Find where the given text appears and provide that cell's center as [X, Y] coordinate. 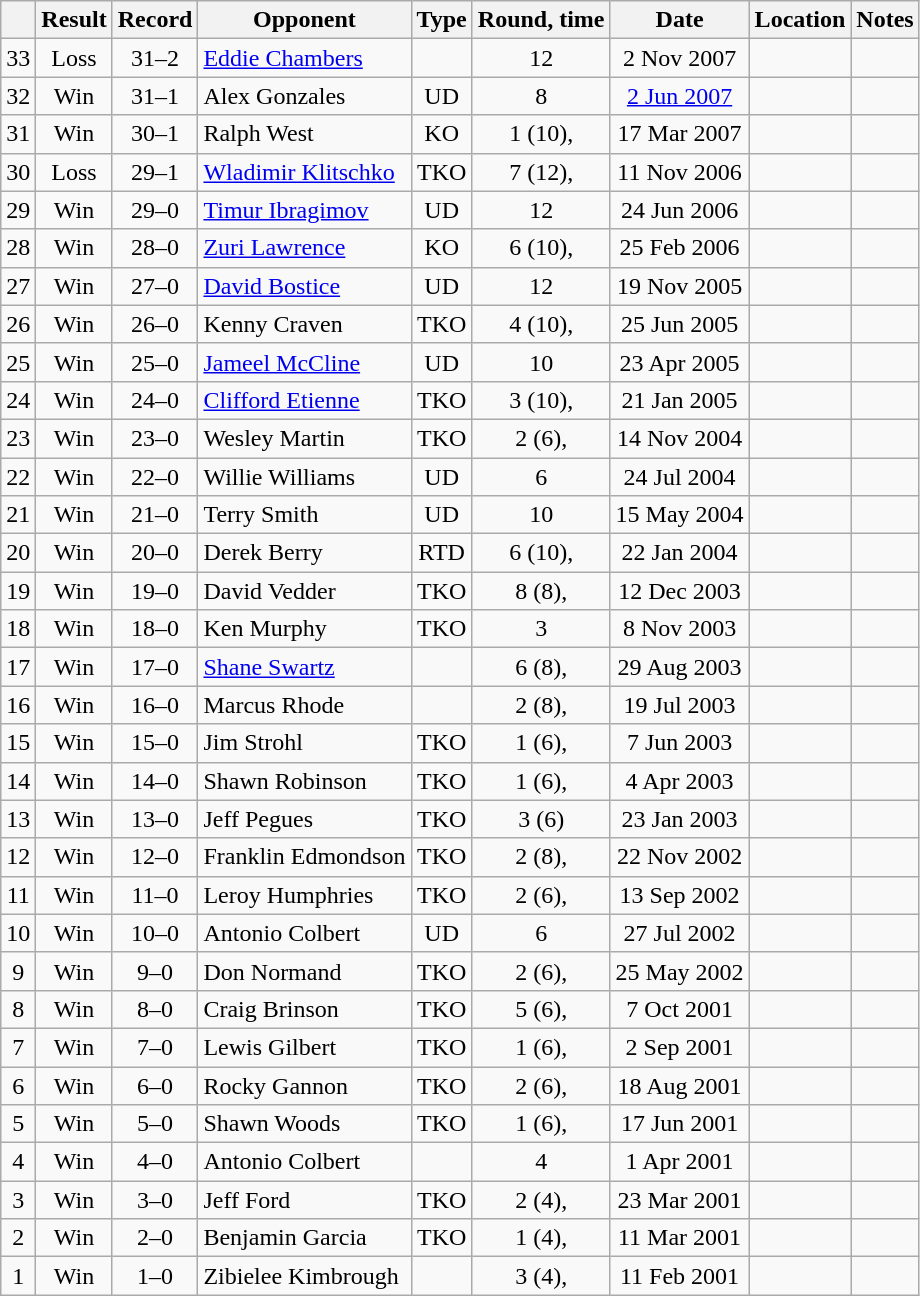
Derek Berry [304, 553]
Alex Gonzales [304, 96]
3–0 [155, 1200]
11 Feb 2001 [680, 1276]
7–0 [155, 1047]
23 Mar 2001 [680, 1200]
26 [18, 324]
Wladimir Klitschko [304, 172]
32 [18, 96]
8 (8), [541, 591]
15 [18, 743]
Record [155, 20]
21 [18, 515]
7 Oct 2001 [680, 1009]
33 [18, 58]
22–0 [155, 477]
14–0 [155, 781]
10–0 [155, 933]
23 Apr 2005 [680, 362]
21–0 [155, 515]
8 Nov 2003 [680, 629]
24 [18, 400]
22 Jan 2004 [680, 553]
12 Dec 2003 [680, 591]
22 [18, 477]
25 Jun 2005 [680, 324]
1 (10), [541, 134]
13–0 [155, 819]
21 Jan 2005 [680, 400]
7 Jun 2003 [680, 743]
David Vedder [304, 591]
30 [18, 172]
12–0 [155, 857]
15–0 [155, 743]
11 Mar 2001 [680, 1238]
Kenny Craven [304, 324]
Wesley Martin [304, 438]
9–0 [155, 971]
Franklin Edmondson [304, 857]
Craig Brinson [304, 1009]
1 [18, 1276]
7 (12), [541, 172]
17–0 [155, 667]
15 May 2004 [680, 515]
3 (4), [541, 1276]
Ralph West [304, 134]
30–1 [155, 134]
29–1 [155, 172]
Result [74, 20]
6–0 [155, 1085]
Shawn Woods [304, 1124]
14 [18, 781]
23 [18, 438]
29–0 [155, 210]
16 [18, 705]
13 Sep 2002 [680, 895]
31–1 [155, 96]
Leroy Humphries [304, 895]
Ken Murphy [304, 629]
6 (8), [541, 667]
19–0 [155, 591]
18 Aug 2001 [680, 1085]
4–0 [155, 1162]
Lewis Gilbert [304, 1047]
11 [18, 895]
Willie Williams [304, 477]
24–0 [155, 400]
Rocky Gannon [304, 1085]
31 [18, 134]
David Bostice [304, 286]
Don Normand [304, 971]
Benjamin Garcia [304, 1238]
Shane Swartz [304, 667]
4 (10), [541, 324]
23 Jan 2003 [680, 819]
19 Jul 2003 [680, 705]
2 [18, 1238]
25 Feb 2006 [680, 248]
2–0 [155, 1238]
8–0 [155, 1009]
11–0 [155, 895]
31–2 [155, 58]
20 [18, 553]
27 Jul 2002 [680, 933]
4 Apr 2003 [680, 781]
7 [18, 1047]
Jim Strohl [304, 743]
16–0 [155, 705]
24 Jul 2004 [680, 477]
5 (6), [541, 1009]
26–0 [155, 324]
2 (4), [541, 1200]
28–0 [155, 248]
Type [442, 20]
1 (4), [541, 1238]
13 [18, 819]
RTD [442, 553]
Round, time [541, 20]
Notes [885, 20]
25–0 [155, 362]
Clifford Etienne [304, 400]
Jameel McCline [304, 362]
17 Mar 2007 [680, 134]
22 Nov 2002 [680, 857]
29 [18, 210]
17 Jun 2001 [680, 1124]
Zuri Lawrence [304, 248]
3 (10), [541, 400]
27 [18, 286]
28 [18, 248]
5–0 [155, 1124]
Eddie Chambers [304, 58]
17 [18, 667]
14 Nov 2004 [680, 438]
Timur Ibragimov [304, 210]
18–0 [155, 629]
Shawn Robinson [304, 781]
Terry Smith [304, 515]
27–0 [155, 286]
29 Aug 2003 [680, 667]
Zibielee Kimbrough [304, 1276]
1 Apr 2001 [680, 1162]
3 (6) [541, 819]
11 Nov 2006 [680, 172]
19 [18, 591]
Jeff Pegues [304, 819]
2 Nov 2007 [680, 58]
Marcus Rhode [304, 705]
Location [800, 20]
Jeff Ford [304, 1200]
2 Sep 2001 [680, 1047]
24 Jun 2006 [680, 210]
1–0 [155, 1276]
23–0 [155, 438]
2 Jun 2007 [680, 96]
25 [18, 362]
25 May 2002 [680, 971]
19 Nov 2005 [680, 286]
20–0 [155, 553]
18 [18, 629]
Opponent [304, 20]
5 [18, 1124]
Date [680, 20]
9 [18, 971]
